For the text-containing cell, return its midpoint in (X, Y) coordinate format. 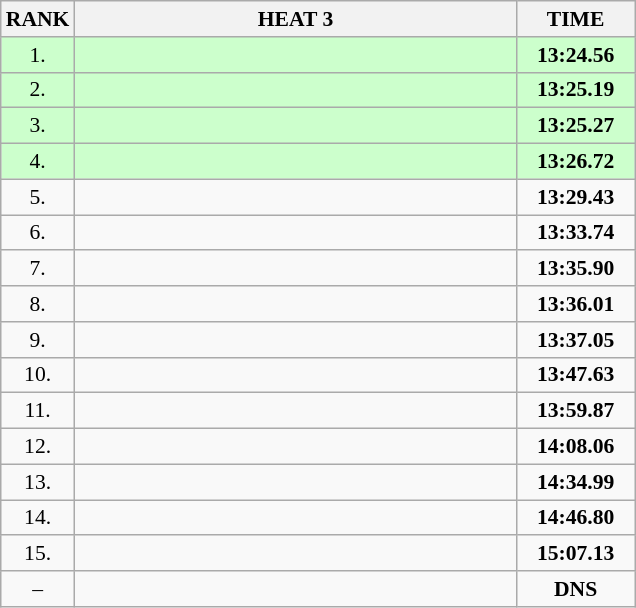
4. (38, 162)
– (38, 589)
13:25.27 (576, 126)
8. (38, 304)
14:46.80 (576, 518)
RANK (38, 19)
13:35.90 (576, 269)
TIME (576, 19)
14:08.06 (576, 447)
14. (38, 518)
13:47.63 (576, 375)
2. (38, 90)
7. (38, 269)
13:36.01 (576, 304)
15. (38, 554)
12. (38, 447)
13:25.19 (576, 90)
5. (38, 197)
13:26.72 (576, 162)
13:29.43 (576, 197)
1. (38, 55)
3. (38, 126)
11. (38, 411)
6. (38, 233)
10. (38, 375)
13:33.74 (576, 233)
14:34.99 (576, 482)
13:37.05 (576, 340)
DNS (576, 589)
13:59.87 (576, 411)
9. (38, 340)
15:07.13 (576, 554)
13:24.56 (576, 55)
HEAT 3 (295, 19)
13. (38, 482)
